Determine the [x, y] coordinate at the center of the cell enclosing the given text.  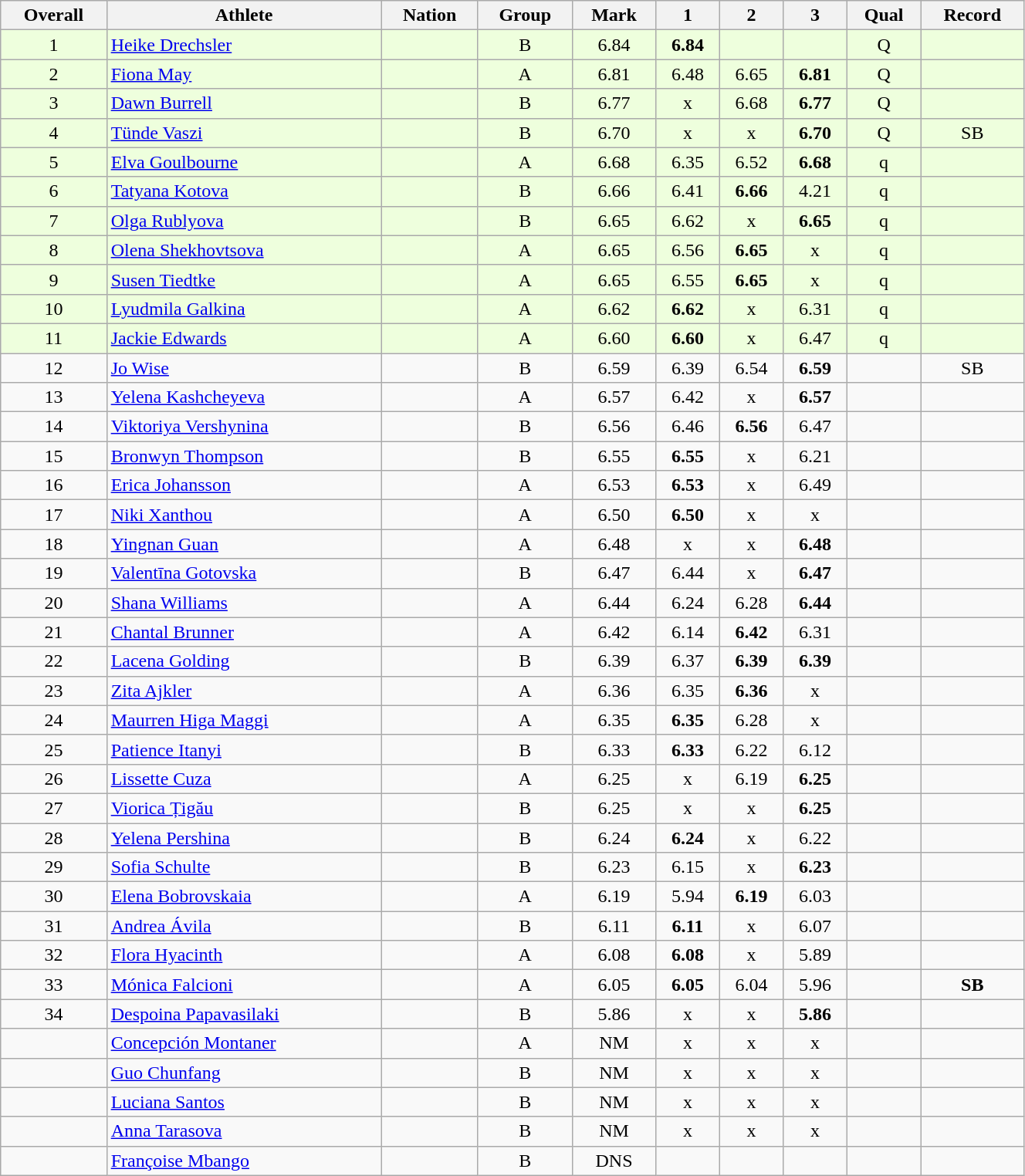
Yingnan Guan [244, 544]
Valentīna Gotovska [244, 573]
26 [54, 779]
Viktoriya Vershynina [244, 427]
15 [54, 456]
Andrea Ávila [244, 926]
6.54 [751, 368]
25 [54, 749]
Guo Chunfang [244, 1073]
6.04 [751, 985]
12 [54, 368]
Lacena Golding [244, 661]
6.03 [815, 897]
17 [54, 515]
6.21 [815, 456]
Lyudmila Galkina [244, 309]
7 [54, 221]
31 [54, 926]
4.21 [815, 191]
6.07 [815, 926]
Qual [884, 15]
Luciana Santos [244, 1102]
6.41 [688, 191]
Niki Xanthou [244, 515]
5.96 [815, 985]
Yelena Kashcheyeva [244, 397]
14 [54, 427]
Zita Ajkler [244, 691]
Flora Hyacinth [244, 955]
Olga Rublyova [244, 221]
6.46 [688, 427]
22 [54, 661]
6 [54, 191]
Overall [54, 15]
Tünde Vaszi [244, 133]
Concepción Montaner [244, 1043]
Chantal Brunner [244, 632]
4 [54, 133]
32 [54, 955]
Erica Johansson [244, 485]
21 [54, 632]
Mónica Falcioni [244, 985]
8 [54, 250]
6.52 [751, 162]
Anna Tarasova [244, 1131]
Susen Tiedtke [244, 279]
DNS [614, 1161]
6.12 [815, 749]
Group [525, 15]
Tatyana Kotova [244, 191]
Dawn Burrell [244, 103]
28 [54, 837]
29 [54, 867]
Olena Shekhovtsova [244, 250]
5 [54, 162]
Patience Itanyi [244, 749]
6.14 [688, 632]
Jackie Edwards [244, 338]
6.37 [688, 661]
Viorica Țigău [244, 808]
6.15 [688, 867]
Lissette Cuza [244, 779]
11 [54, 338]
5.94 [688, 897]
30 [54, 897]
Fiona May [244, 74]
Heike Drechsler [244, 45]
5.89 [815, 955]
13 [54, 397]
33 [54, 985]
27 [54, 808]
Shana Williams [244, 603]
Mark [614, 15]
Elva Goulbourne [244, 162]
Maurren Higa Maggi [244, 720]
16 [54, 485]
34 [54, 1014]
18 [54, 544]
Bronwyn Thompson [244, 456]
Elena Bobrovskaia [244, 897]
Athlete [244, 15]
19 [54, 573]
Nation [429, 15]
Record [973, 15]
Jo Wise [244, 368]
20 [54, 603]
6.49 [815, 485]
10 [54, 309]
24 [54, 720]
23 [54, 691]
Françoise Mbango [244, 1161]
9 [54, 279]
Sofia Schulte [244, 867]
Yelena Pershina [244, 837]
Despoina Papavasilaki [244, 1014]
